Detect which cell encompasses the target text, then output its [X, Y] center coordinate. 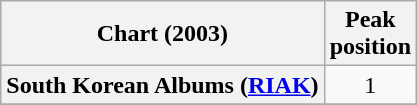
Peakposition [370, 34]
Chart (2003) [162, 34]
1 [370, 85]
South Korean Albums (RIAK) [162, 85]
